Extract the [x, y] coordinate from the center of the cell holding the provided text.  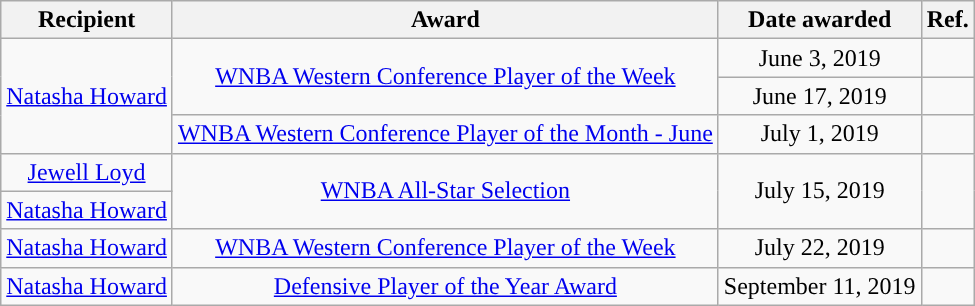
June 3, 2019 [820, 58]
July 15, 2019 [820, 191]
Jewell Loyd [87, 172]
Defensive Player of the Year Award [445, 286]
Award [445, 20]
July 22, 2019 [820, 248]
September 11, 2019 [820, 286]
Recipient [87, 20]
Date awarded [820, 20]
WNBA All-Star Selection [445, 191]
Ref. [948, 20]
WNBA Western Conference Player of the Month - June [445, 134]
July 1, 2019 [820, 134]
June 17, 2019 [820, 96]
